Output the (X, Y) coordinate of the center of the cell containing the given text.  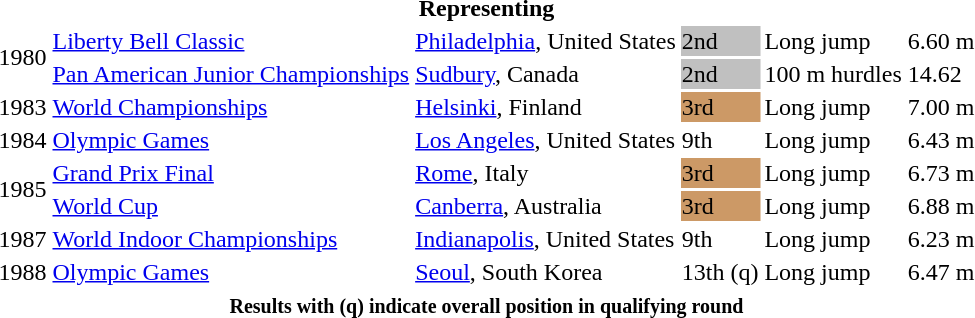
Liberty Bell Classic (231, 41)
Los Angeles, United States (546, 140)
Helsinki, Finland (546, 107)
World Indoor Championships (231, 239)
100 m hurdles (833, 74)
Indianapolis, United States (546, 239)
Pan American Junior Championships (231, 74)
Grand Prix Final (231, 173)
Canberra, Australia (546, 206)
Rome, Italy (546, 173)
World Cup (231, 206)
13th (q) (720, 272)
Philadelphia, United States (546, 41)
Seoul, South Korea (546, 272)
World Championships (231, 107)
Sudbury, Canada (546, 74)
